Detect which cell encompasses the target text, then output its [x, y] center coordinate. 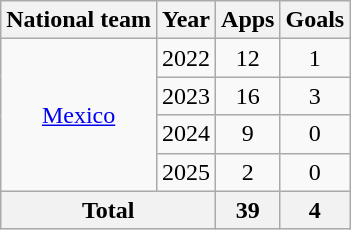
Mexico [79, 115]
Goals [315, 20]
2 [248, 172]
4 [315, 210]
2023 [186, 96]
16 [248, 96]
12 [248, 58]
2025 [186, 172]
2022 [186, 58]
National team [79, 20]
Year [186, 20]
1 [315, 58]
3 [315, 96]
39 [248, 210]
Apps [248, 20]
2024 [186, 134]
Total [108, 210]
9 [248, 134]
